Identify which cell holds the provided text, then report its [x, y] central coordinate. 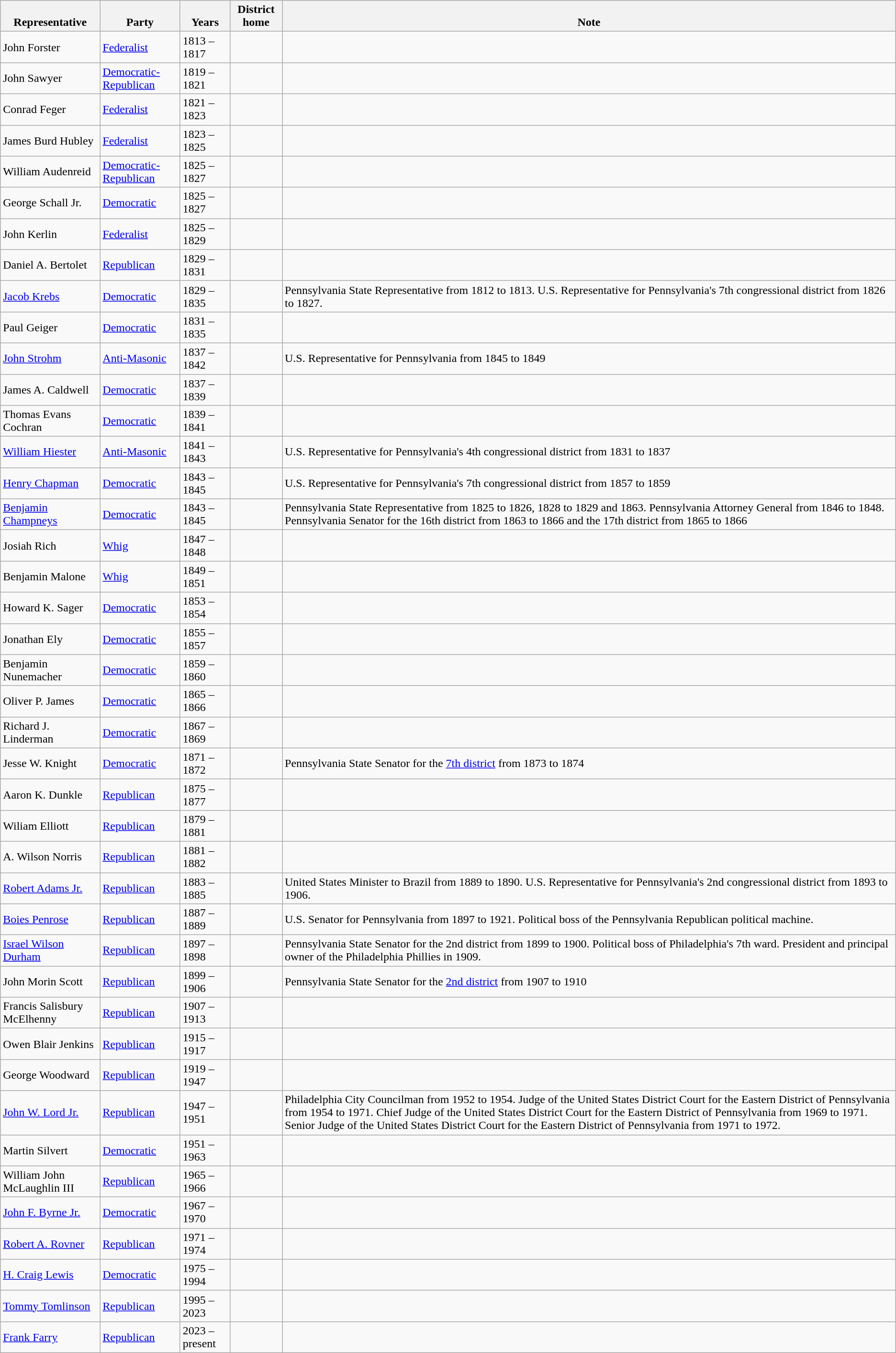
Francis Salisbury McElhenny [50, 1013]
1967 – 1970 [205, 1212]
1853 – 1854 [205, 608]
1867 – 1869 [205, 733]
Pennsylvania State Representative from 1812 to 1813. U.S. Representative for Pennsylvania's 7th congressional district from 1826 to 1827. [589, 296]
Richard J. Linderman [50, 733]
Benjamin Malone [50, 576]
United States Minister to Brazil from 1889 to 1890. U.S. Representative for Pennsylvania's 2nd congressional district from 1893 to 1906. [589, 888]
2023 – present [205, 1337]
Aaron K. Dunkle [50, 795]
1995 – 2023 [205, 1306]
1837 – 1839 [205, 390]
Representative [50, 16]
Conrad Feger [50, 109]
1831 – 1835 [205, 327]
U.S. Representative for Pennsylvania's 4th congressional district from 1831 to 1837 [589, 452]
Party [140, 16]
1821 – 1823 [205, 109]
Note [589, 16]
1871 – 1872 [205, 763]
1881 – 1882 [205, 857]
Howard K. Sager [50, 608]
1813 – 1817 [205, 47]
Pennsylvania State Senator for the 7th district from 1873 to 1874 [589, 763]
Tommy Tomlinson [50, 1306]
1951 – 1963 [205, 1150]
John Kerlin [50, 234]
Benjamin Champneys [50, 514]
A. Wilson Norris [50, 857]
George Woodward [50, 1075]
1897 – 1898 [205, 951]
1875 – 1877 [205, 795]
John Morin Scott [50, 981]
1865 – 1866 [205, 701]
1855 – 1857 [205, 639]
Paul Geiger [50, 327]
Henry Chapman [50, 484]
1825 – 1829 [205, 234]
Wiliam Elliott [50, 825]
U.S. Senator for Pennsylvania from 1897 to 1921. Political boss of the Pennsylvania Republican political machine. [589, 919]
Benjamin Nunemacher [50, 670]
John W. Lord Jr. [50, 1113]
H. Craig Lewis [50, 1274]
Martin Silvert [50, 1150]
1899 – 1906 [205, 981]
Jonathan Ely [50, 639]
Josiah Rich [50, 546]
Jesse W. Knight [50, 763]
District home [257, 16]
John F. Byrne Jr. [50, 1212]
1829 – 1835 [205, 296]
1849 – 1851 [205, 576]
Owen Blair Jenkins [50, 1044]
1879 – 1881 [205, 825]
1829 – 1831 [205, 265]
1847 – 1848 [205, 546]
1915 – 1917 [205, 1044]
1819 – 1821 [205, 79]
1919 – 1947 [205, 1075]
Thomas Evans Cochran [50, 421]
1883 – 1885 [205, 888]
Frank Farry [50, 1337]
Years [205, 16]
U.S. Representative for Pennsylvania from 1845 to 1849 [589, 358]
1975 – 1994 [205, 1274]
U.S. Representative for Pennsylvania's 7th congressional district from 1857 to 1859 [589, 484]
William Hiester [50, 452]
1841 – 1843 [205, 452]
Robert Adams Jr. [50, 888]
James A. Caldwell [50, 390]
John Forster [50, 47]
Pennsylvania State Senator for the 2nd district from 1907 to 1910 [589, 981]
Israel Wilson Durham [50, 951]
Robert A. Rovner [50, 1244]
1947 – 1951 [205, 1113]
1971 – 1974 [205, 1244]
William John McLaughlin III [50, 1182]
John Strohm [50, 358]
1839 – 1841 [205, 421]
1907 – 1913 [205, 1013]
1859 – 1860 [205, 670]
1965 – 1966 [205, 1182]
George Schall Jr. [50, 203]
1823 – 1825 [205, 141]
1837 – 1842 [205, 358]
William Audenreid [50, 171]
Oliver P. James [50, 701]
Boies Penrose [50, 919]
James Burd Hubley [50, 141]
1887 – 1889 [205, 919]
Jacob Krebs [50, 296]
Daniel A. Bertolet [50, 265]
John Sawyer [50, 79]
